Provide the (X, Y) coordinate of the cell's center where the given text is located.  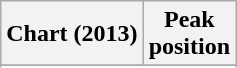
Chart (2013) (72, 34)
Peakposition (189, 34)
